Extract the [x, y] coordinate from the center of the cell holding the provided text.  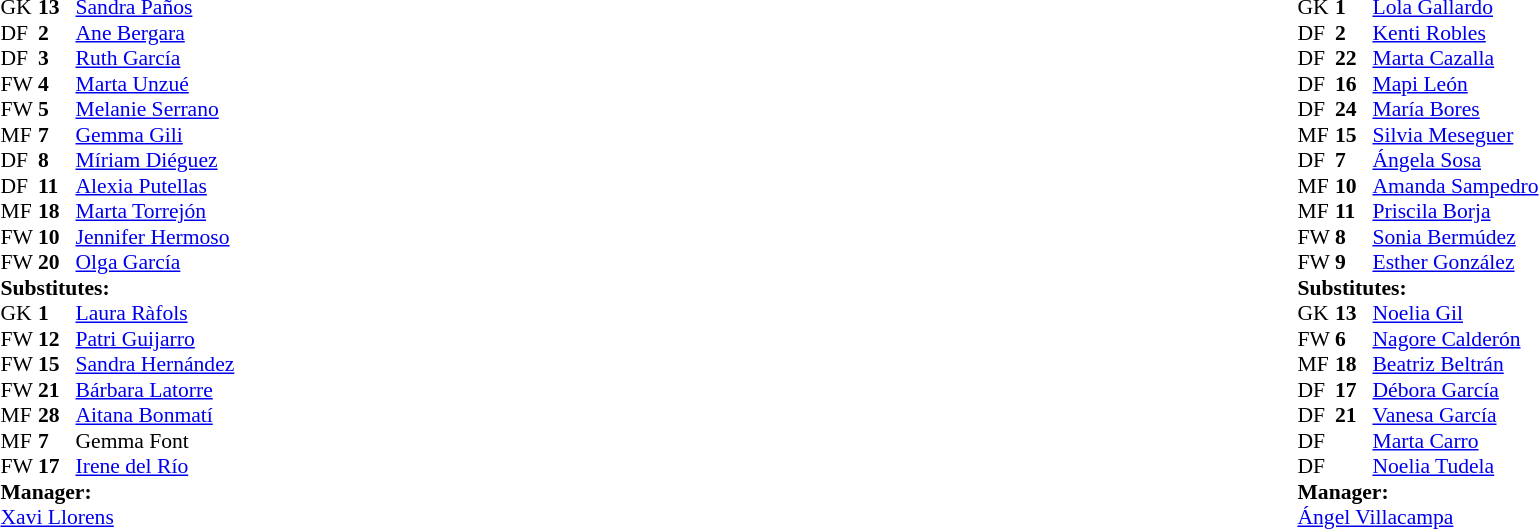
Aitana Bonmatí [156, 415]
Beatriz Beltrán [1455, 365]
Esther González [1455, 263]
3 [57, 59]
Kenti Robles [1455, 33]
9 [1354, 263]
Alexia Putellas [156, 186]
María Bores [1455, 109]
Nagore Calderón [1455, 339]
Ane Bergara [156, 33]
1 [57, 313]
Noelia Tudela [1455, 467]
5 [57, 109]
Olga García [156, 263]
Marta Torrejón [156, 211]
Jennifer Hermoso [156, 237]
Sonia Bermúdez [1455, 237]
Mapi León [1455, 84]
Míriam Diéguez [156, 161]
Marta Carro [1455, 441]
Marta Cazalla [1455, 59]
20 [57, 263]
Priscila Borja [1455, 211]
Irene del Río [156, 467]
Ruth García [156, 59]
4 [57, 84]
Bárbara Latorre [156, 390]
Noelia Gil [1455, 313]
Ángela Sosa [1455, 161]
Sandra Hernández [156, 365]
Patri Guijarro [156, 339]
16 [1354, 84]
Laura Ràfols [156, 313]
13 [1354, 313]
12 [57, 339]
Melanie Serrano [156, 109]
24 [1354, 109]
Silvia Meseguer [1455, 135]
Gemma Gili [156, 135]
6 [1354, 339]
Amanda Sampedro [1455, 186]
Marta Unzué [156, 84]
28 [57, 415]
Vanesa García [1455, 415]
22 [1354, 59]
Gemma Font [156, 441]
Débora García [1455, 390]
